Locate the cell with the specified text and output its [x, y] center coordinate. 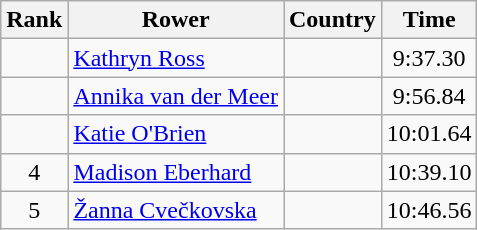
10:46.56 [429, 210]
9:37.30 [429, 58]
4 [34, 172]
10:39.10 [429, 172]
Time [429, 20]
Žanna Cvečkovska [176, 210]
5 [34, 210]
Madison Eberhard [176, 172]
9:56.84 [429, 96]
Annika van der Meer [176, 96]
Rower [176, 20]
Country [333, 20]
Kathryn Ross [176, 58]
Katie O'Brien [176, 134]
10:01.64 [429, 134]
Rank [34, 20]
